Search for the cell housing the specified text and yield its [X, Y] center coordinate. 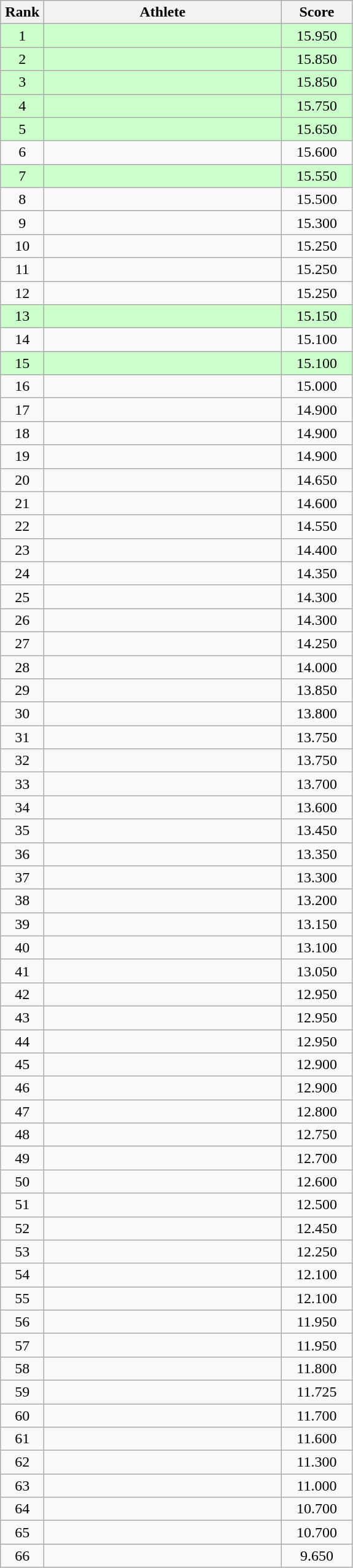
36 [22, 854]
15.600 [317, 152]
11.600 [317, 1439]
10 [22, 246]
41 [22, 971]
14 [22, 340]
55 [22, 1298]
14.650 [317, 480]
11.700 [317, 1415]
8 [22, 199]
26 [22, 620]
44 [22, 1041]
7 [22, 176]
12.700 [317, 1158]
59 [22, 1392]
15.300 [317, 222]
15.750 [317, 106]
15.500 [317, 199]
2 [22, 59]
56 [22, 1322]
50 [22, 1182]
16 [22, 386]
11 [22, 269]
11.800 [317, 1368]
51 [22, 1205]
Athlete [163, 12]
12.750 [317, 1135]
52 [22, 1228]
58 [22, 1368]
14.350 [317, 573]
54 [22, 1275]
49 [22, 1158]
11.000 [317, 1486]
9 [22, 222]
45 [22, 1065]
13.300 [317, 877]
Rank [22, 12]
13.150 [317, 924]
6 [22, 152]
1 [22, 36]
3 [22, 82]
12 [22, 293]
13.850 [317, 691]
15.650 [317, 129]
37 [22, 877]
21 [22, 503]
64 [22, 1509]
17 [22, 410]
25 [22, 597]
32 [22, 761]
9.650 [317, 1556]
4 [22, 106]
23 [22, 550]
13 [22, 316]
13.100 [317, 947]
13.600 [317, 807]
12.250 [317, 1252]
13.800 [317, 714]
15 [22, 363]
15.150 [317, 316]
14.000 [317, 667]
57 [22, 1345]
43 [22, 1017]
11.725 [317, 1392]
14.250 [317, 643]
12.600 [317, 1182]
19 [22, 457]
18 [22, 433]
22 [22, 527]
48 [22, 1135]
38 [22, 901]
63 [22, 1486]
47 [22, 1111]
15.550 [317, 176]
31 [22, 737]
20 [22, 480]
29 [22, 691]
40 [22, 947]
Score [317, 12]
30 [22, 714]
15.950 [317, 36]
46 [22, 1088]
12.450 [317, 1228]
53 [22, 1252]
12.800 [317, 1111]
39 [22, 924]
12.500 [317, 1205]
13.050 [317, 971]
13.200 [317, 901]
66 [22, 1556]
35 [22, 831]
13.350 [317, 854]
65 [22, 1532]
61 [22, 1439]
42 [22, 994]
24 [22, 573]
13.450 [317, 831]
33 [22, 784]
34 [22, 807]
14.550 [317, 527]
11.300 [317, 1462]
28 [22, 667]
15.000 [317, 386]
14.600 [317, 503]
13.700 [317, 784]
14.400 [317, 550]
5 [22, 129]
62 [22, 1462]
60 [22, 1415]
27 [22, 643]
